Extract the [X, Y] coordinate from the center of the cell holding the provided text.  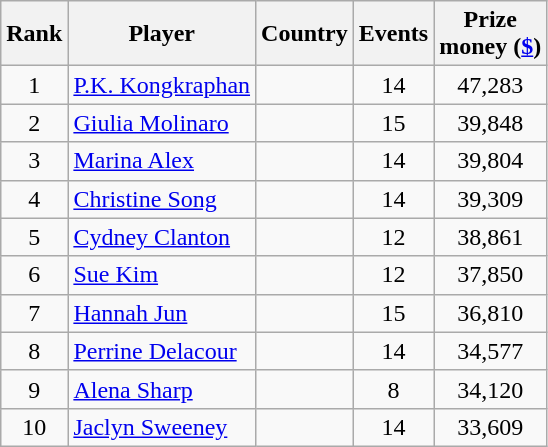
36,810 [490, 313]
39,804 [490, 161]
9 [34, 389]
Hannah Jun [162, 313]
Events [393, 34]
10 [34, 427]
37,850 [490, 275]
33,609 [490, 427]
Jaclyn Sweeney [162, 427]
39,848 [490, 123]
39,309 [490, 199]
5 [34, 237]
4 [34, 199]
Christine Song [162, 199]
2 [34, 123]
Alena Sharp [162, 389]
7 [34, 313]
P.K. Kongkraphan [162, 85]
Player [162, 34]
Marina Alex [162, 161]
3 [34, 161]
Prize money ($) [490, 34]
38,861 [490, 237]
47,283 [490, 85]
Perrine Delacour [162, 351]
Rank [34, 34]
34,577 [490, 351]
6 [34, 275]
Sue Kim [162, 275]
1 [34, 85]
Giulia Molinaro [162, 123]
Cydney Clanton [162, 237]
Country [305, 34]
34,120 [490, 389]
